Extract the [x, y] coordinate from the center of the cell holding the provided text.  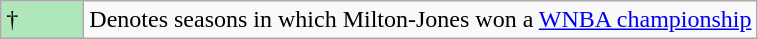
Denotes seasons in which Milton-Jones won a WNBA championship [420, 20]
† [42, 20]
